Identify which cell holds the provided text, then report its [x, y] central coordinate. 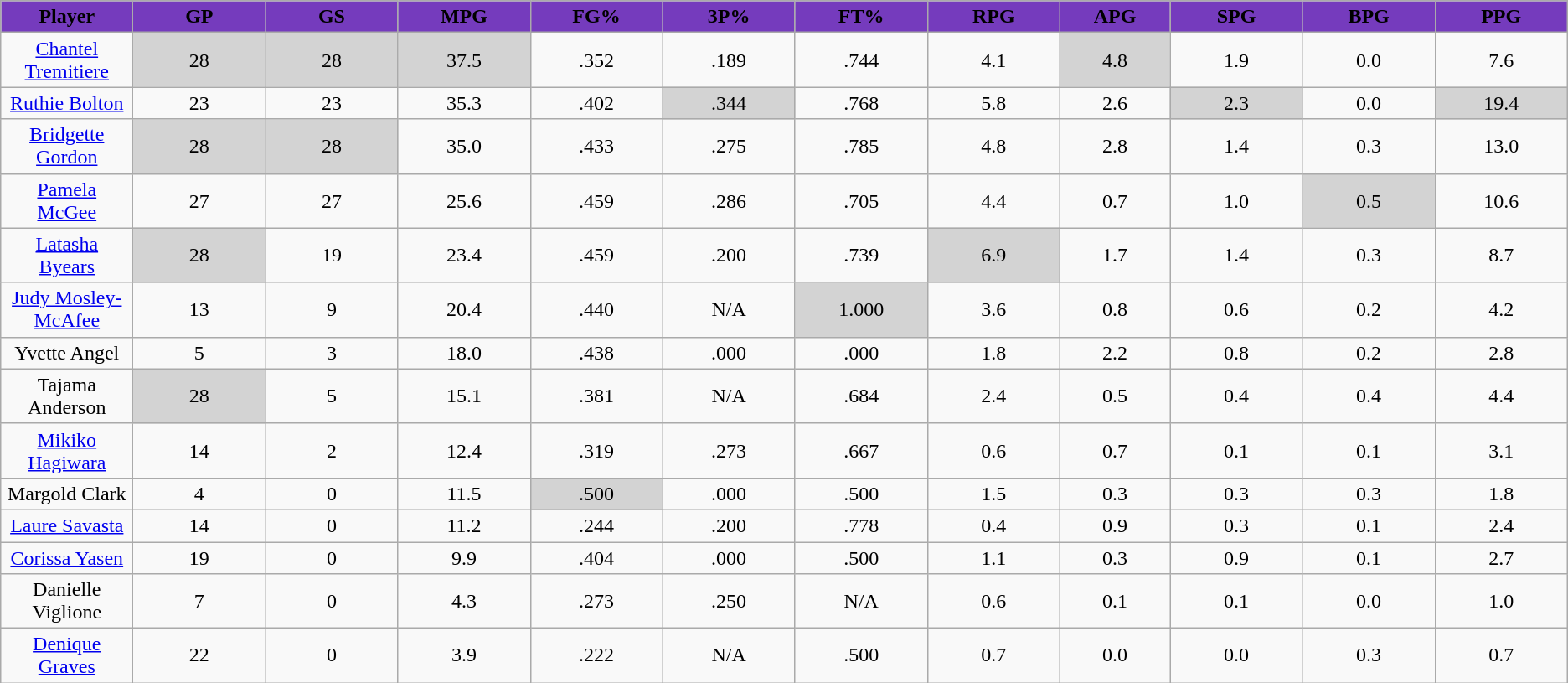
3.1 [1501, 451]
11.5 [464, 494]
1.000 [861, 310]
.667 [861, 451]
.778 [861, 525]
20.4 [464, 310]
Chantel Tremitiere [67, 60]
5.8 [993, 103]
.189 [729, 60]
Tajama Anderson [67, 396]
FG% [596, 17]
.684 [861, 396]
22 [199, 655]
37.5 [464, 60]
7 [199, 602]
1.9 [1236, 60]
GS [332, 17]
25.6 [464, 201]
3 [332, 353]
.275 [729, 146]
3.9 [464, 655]
Bridgette Gordon [67, 146]
Pamela McGee [67, 201]
.381 [596, 396]
.705 [861, 201]
23.4 [464, 255]
.744 [861, 60]
.352 [596, 60]
.785 [861, 146]
13 [199, 310]
6.9 [993, 255]
2.2 [1115, 353]
4.3 [464, 602]
3.6 [993, 310]
15.1 [464, 396]
BPG [1369, 17]
35.3 [464, 103]
.402 [596, 103]
Corissa Yasen [67, 557]
2.6 [1115, 103]
.404 [596, 557]
1.1 [993, 557]
Margold Clark [67, 494]
.433 [596, 146]
.244 [596, 525]
.250 [729, 602]
8.7 [1501, 255]
4 [199, 494]
4.1 [993, 60]
.438 [596, 353]
9.9 [464, 557]
Danielle Viglione [67, 602]
.286 [729, 201]
1.7 [1115, 255]
FT% [861, 17]
Yvette Angel [67, 353]
2.3 [1236, 103]
11.2 [464, 525]
2 [332, 451]
Ruthie Bolton [67, 103]
Mikiko Hagiwara [67, 451]
2.7 [1501, 557]
SPG [1236, 17]
3P% [729, 17]
12.4 [464, 451]
7.6 [1501, 60]
.222 [596, 655]
18.0 [464, 353]
MPG [464, 17]
.319 [596, 451]
10.6 [1501, 201]
Player [67, 17]
Judy Mosley-McAfee [67, 310]
.768 [861, 103]
19.4 [1501, 103]
13.0 [1501, 146]
.739 [861, 255]
Denique Graves [67, 655]
Latasha Byears [67, 255]
4.2 [1501, 310]
Laure Savasta [67, 525]
.344 [729, 103]
.440 [596, 310]
9 [332, 310]
1.5 [993, 494]
35.0 [464, 146]
GP [199, 17]
PPG [1501, 17]
APG [1115, 17]
RPG [993, 17]
